Capture the cell that displays the provided text and extract its [x, y] central coordinate. 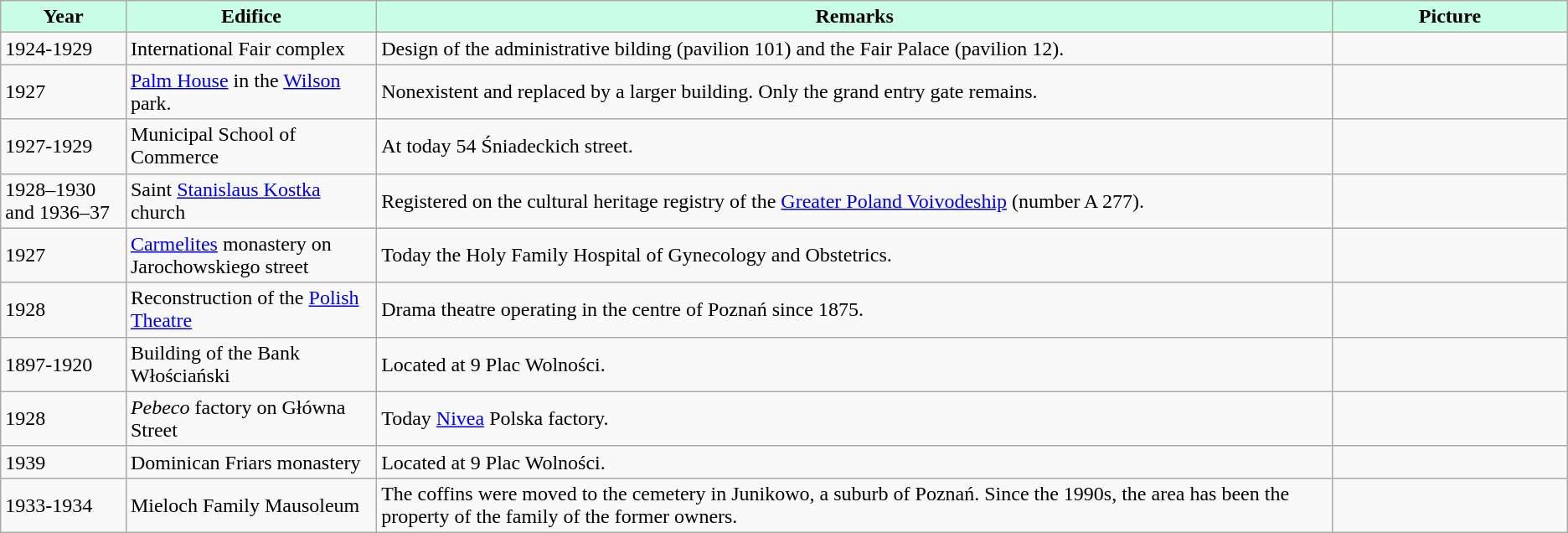
International Fair complex [251, 49]
Year [64, 17]
Mieloch Family Mausoleum [251, 505]
Municipal School of Commerce [251, 146]
Picture [1451, 17]
1897-1920 [64, 364]
Saint Stanislaus Kostka church [251, 201]
1939 [64, 462]
Edifice [251, 17]
Remarks [854, 17]
Drama theatre operating in the centre of Poznań since 1875. [854, 310]
1933-1934 [64, 505]
1928–1930 and 1936–37 [64, 201]
Palm House in the Wilson park. [251, 92]
Registered on the cultural heritage registry of the Greater Poland Voivodeship (number A 277). [854, 201]
Nonexistent and replaced by a larger building. Only the grand entry gate remains. [854, 92]
Today Nivea Polska factory. [854, 419]
Design of the administrative bilding (pavilion 101) and the Fair Palace (pavilion 12). [854, 49]
Dominican Friars monastery [251, 462]
Building of the Bank Włościański [251, 364]
Reconstruction of the Polish Theatre [251, 310]
1927-1929 [64, 146]
Carmelites monastery on Jarochowskiego street [251, 255]
Today the Holy Family Hospital of Gynecology and Obstetrics. [854, 255]
At today 54 Śniadeckich street. [854, 146]
1924-1929 [64, 49]
Pebeco factory on Główna Street [251, 419]
